For the text-containing cell, return its midpoint in [X, Y] coordinate format. 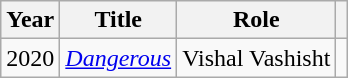
Role [256, 20]
Year [30, 20]
Dangerous [118, 58]
2020 [30, 58]
Vishal Vashisht [256, 58]
Title [118, 20]
